Capture the cell that displays the provided text and extract its [X, Y] central coordinate. 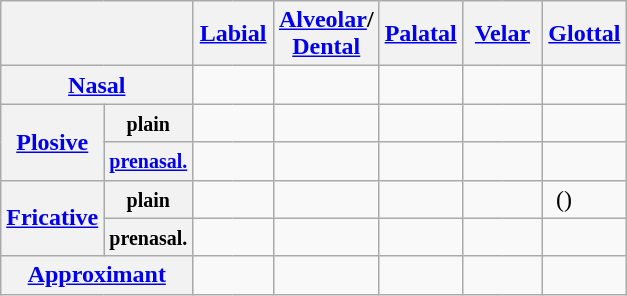
Labial [234, 34]
Nasal [97, 85]
Approximant [97, 275]
() [564, 199]
Fricative [52, 218]
Palatal [420, 34]
Plosive [52, 142]
Alveolar/Dental [326, 34]
Glottal [584, 34]
Velar [502, 34]
